Determine the (x, y) coordinate at the center of the cell enclosing the given text.  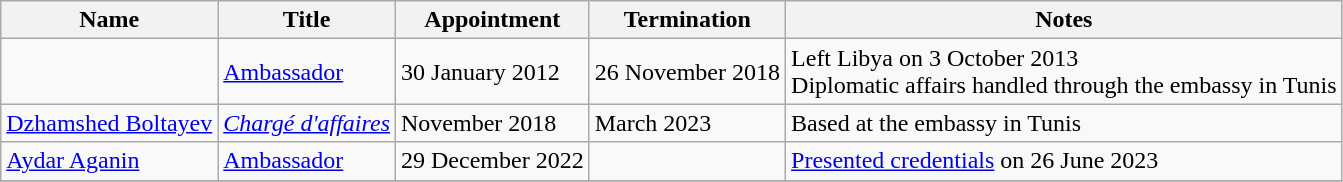
Appointment (493, 20)
Presented credentials on 26 June 2023 (1064, 161)
November 2018 (493, 123)
Dzhamshed Boltayev (110, 123)
30 January 2012 (493, 72)
Title (307, 20)
Termination (687, 20)
26 November 2018 (687, 72)
March 2023 (687, 123)
Left Libya on 3 October 2013Diplomatic affairs handled through the embassy in Tunis (1064, 72)
29 December 2022 (493, 161)
Aydar Aganin (110, 161)
Name (110, 20)
Notes (1064, 20)
Chargé d'affaires (307, 123)
Based at the embassy in Tunis (1064, 123)
